Locate the cell with the specified text and output its [X, Y] center coordinate. 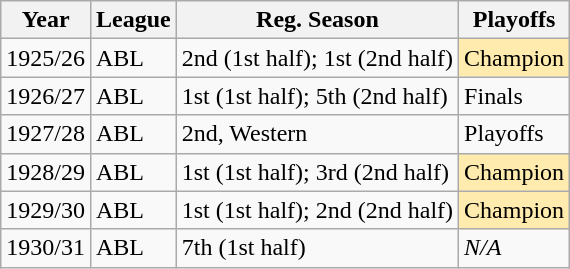
2nd (1st half); 1st (2nd half) [317, 58]
N/A [514, 248]
1929/30 [46, 210]
Year [46, 20]
Reg. Season [317, 20]
2nd, Western [317, 134]
League [133, 20]
1st (1st half); 3rd (2nd half) [317, 172]
1928/29 [46, 172]
1927/28 [46, 134]
1930/31 [46, 248]
1st (1st half); 5th (2nd half) [317, 96]
7th (1st half) [317, 248]
1926/27 [46, 96]
Finals [514, 96]
1st (1st half); 2nd (2nd half) [317, 210]
1925/26 [46, 58]
